Determine the (x, y) coordinate at the center of the cell enclosing the given text.  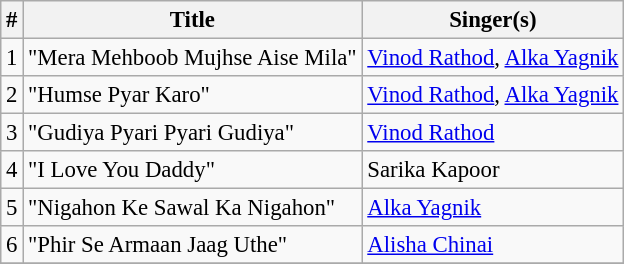
Alisha Chinai (493, 245)
5 (12, 208)
"Gudiya Pyari Pyari Gudiya" (192, 133)
"Humse Pyar Karo" (192, 95)
2 (12, 95)
"Phir Se Armaan Jaag Uthe" (192, 245)
Alka Yagnik (493, 208)
"Nigahon Ke Sawal Ka Nigahon" (192, 208)
"Mera Mehboob Mujhse Aise Mila" (192, 58)
4 (12, 170)
Title (192, 20)
# (12, 20)
1 (12, 58)
Vinod Rathod (493, 133)
3 (12, 133)
"I Love You Daddy" (192, 170)
Singer(s) (493, 20)
6 (12, 245)
Sarika Kapoor (493, 170)
